From the cell containing the given text, extract its center point as [x, y] coordinate. 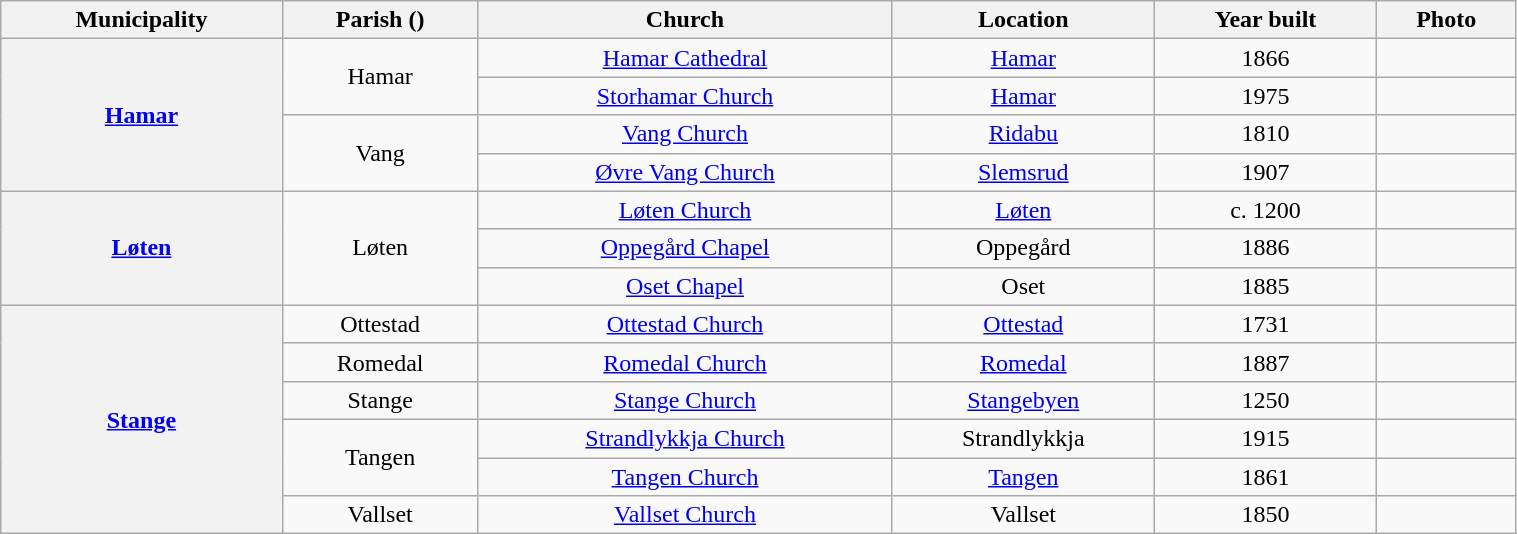
Year built [1266, 20]
1886 [1266, 248]
1250 [1266, 400]
Location [1024, 20]
Slemsrud [1024, 172]
Vang [380, 153]
Stange Church [685, 400]
1810 [1266, 134]
1861 [1266, 477]
1885 [1266, 286]
Vang Church [685, 134]
Storhamar Church [685, 96]
1887 [1266, 362]
Øvre Vang Church [685, 172]
1866 [1266, 58]
Photo [1446, 20]
Oppegård [1024, 248]
Romedal Church [685, 362]
Strandlykkja Church [685, 438]
1731 [1266, 324]
1975 [1266, 96]
1850 [1266, 515]
Tangen Church [685, 477]
Oppegård Chapel [685, 248]
Vallset Church [685, 515]
1915 [1266, 438]
Church [685, 20]
Ridabu [1024, 134]
1907 [1266, 172]
Oset [1024, 286]
c. 1200 [1266, 210]
Municipality [142, 20]
Hamar Cathedral [685, 58]
Ottestad Church [685, 324]
Stangebyen [1024, 400]
Løten Church [685, 210]
Strandlykkja [1024, 438]
Parish () [380, 20]
Oset Chapel [685, 286]
